Provide the [x, y] coordinate of the cell's center where the given text is located.  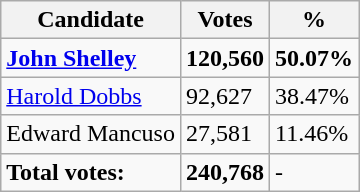
92,627 [224, 96]
27,581 [224, 134]
Edward Mancuso [91, 134]
% [314, 20]
11.46% [314, 134]
50.07% [314, 58]
Harold Dobbs [91, 96]
Votes [224, 20]
38.47% [314, 96]
John Shelley [91, 58]
120,560 [224, 58]
- [314, 172]
Candidate [91, 20]
Total votes: [91, 172]
240,768 [224, 172]
